Find where the given text appears and provide that cell's center as (X, Y) coordinate. 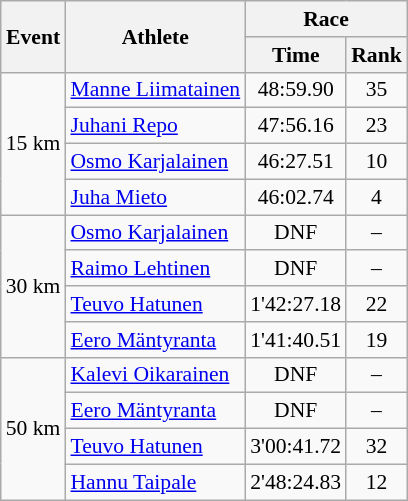
48:59.90 (296, 90)
1'42:27.18 (296, 304)
35 (376, 90)
10 (376, 162)
Juhani Repo (155, 126)
Race (326, 19)
Athlete (155, 36)
32 (376, 447)
4 (376, 197)
23 (376, 126)
Raimo Lehtinen (155, 269)
15 km (34, 143)
Kalevi Oikarainen (155, 375)
Manne Liimatainen (155, 90)
3'00:41.72 (296, 447)
46:02.74 (296, 197)
47:56.16 (296, 126)
46:27.51 (296, 162)
Time (296, 55)
Rank (376, 55)
2'48:24.83 (296, 482)
Juha Mieto (155, 197)
12 (376, 482)
Event (34, 36)
22 (376, 304)
19 (376, 340)
30 km (34, 286)
50 km (34, 428)
1'41:40.51 (296, 340)
Hannu Taipale (155, 482)
